Find where the given text appears and provide that cell's center as [X, Y] coordinate. 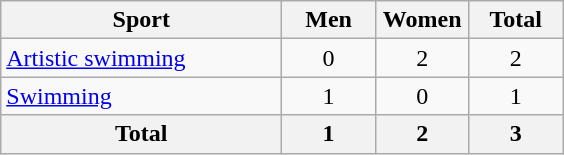
Swimming [142, 96]
Men [329, 20]
3 [516, 134]
Artistic swimming [142, 58]
Sport [142, 20]
Women [422, 20]
